Pinpoint the cell where the given text exists, returning its (x, y) midpoint coordinate. 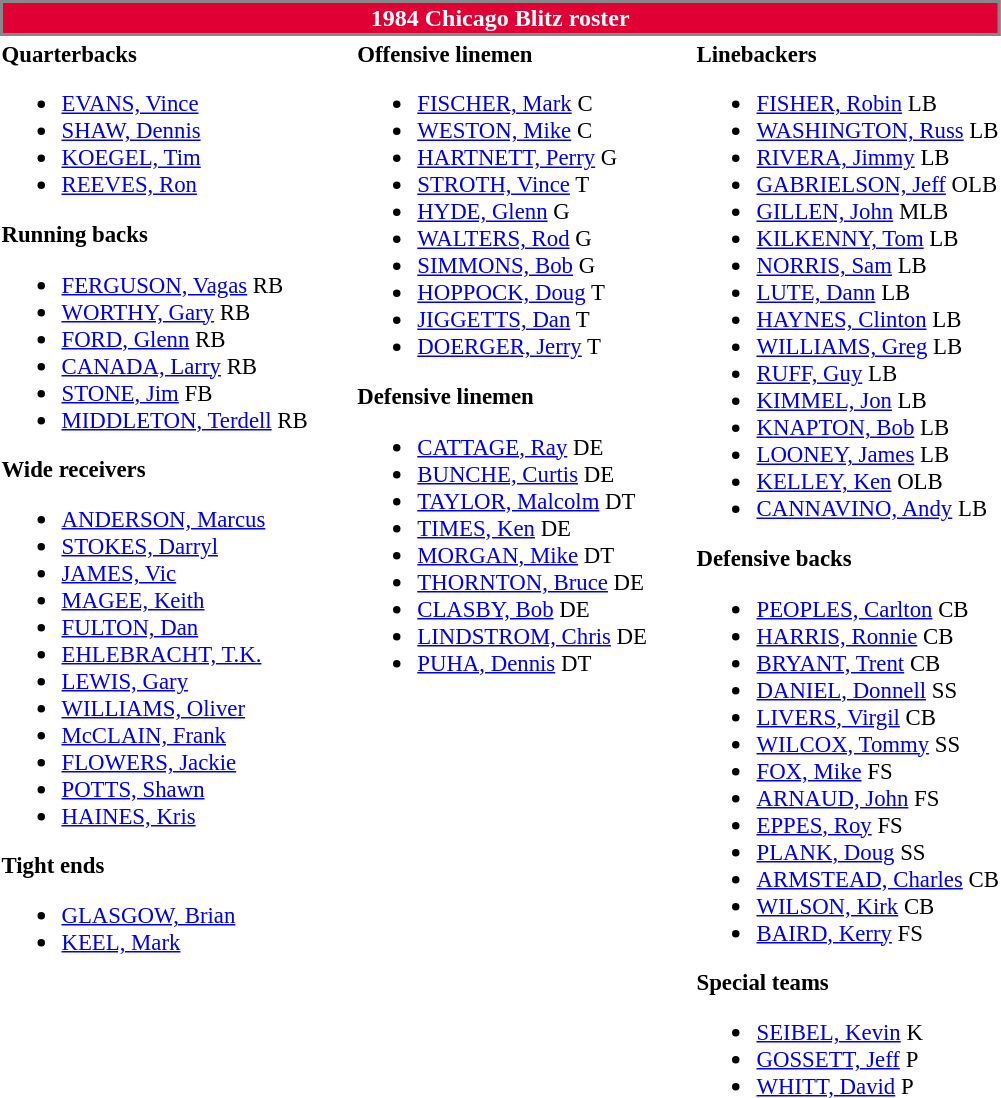
1984 Chicago Blitz roster (500, 18)
